Locate the cell with the specified text and output its [x, y] center coordinate. 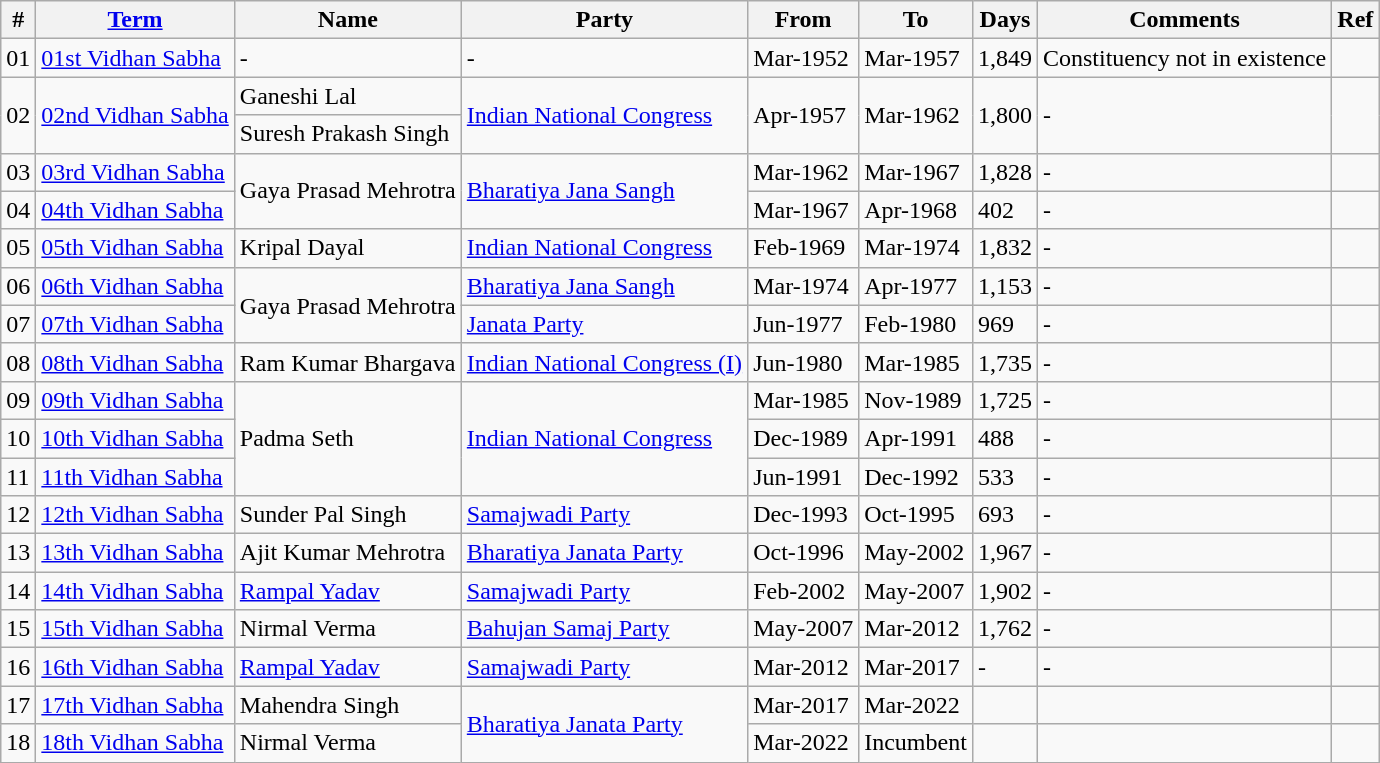
Sunder Pal Singh [348, 515]
Apr-1968 [916, 210]
06 [18, 286]
16 [18, 667]
10 [18, 438]
11th Vidhan Sabha [135, 477]
Ajit Kumar Mehrotra [348, 553]
1,762 [1004, 629]
488 [1004, 438]
10th Vidhan Sabha [135, 438]
09th Vidhan Sabha [135, 400]
693 [1004, 515]
Dec-1993 [804, 515]
14th Vidhan Sabha [135, 591]
Indian National Congress (I) [604, 362]
Constituency not in existence [1184, 58]
May-2002 [916, 553]
Bahujan Samaj Party [604, 629]
17 [18, 705]
Suresh Prakash Singh [348, 134]
Oct-1996 [804, 553]
Jun-1991 [804, 477]
Term [135, 20]
Dec-1989 [804, 438]
03rd Vidhan Sabha [135, 172]
08th Vidhan Sabha [135, 362]
1,828 [1004, 172]
Comments [1184, 20]
To [916, 20]
From [804, 20]
12 [18, 515]
Mar-1952 [804, 58]
1,832 [1004, 248]
12th Vidhan Sabha [135, 515]
Apr-1957 [804, 115]
05th Vidhan Sabha [135, 248]
Apr-1991 [916, 438]
06th Vidhan Sabha [135, 286]
Jun-1977 [804, 324]
Feb-2002 [804, 591]
18th Vidhan Sabha [135, 743]
01st Vidhan Sabha [135, 58]
Days [1004, 20]
15th Vidhan Sabha [135, 629]
1,967 [1004, 553]
1,725 [1004, 400]
1,153 [1004, 286]
07 [18, 324]
15 [18, 629]
04 [18, 210]
Incumbent [916, 743]
13 [18, 553]
969 [1004, 324]
09 [18, 400]
07th Vidhan Sabha [135, 324]
Mahendra Singh [348, 705]
1,800 [1004, 115]
14 [18, 591]
11 [18, 477]
533 [1004, 477]
1,902 [1004, 591]
Mar-1957 [916, 58]
17th Vidhan Sabha [135, 705]
Ref [1356, 20]
Dec-1992 [916, 477]
02nd Vidhan Sabha [135, 115]
Party [604, 20]
Padma Seth [348, 438]
Jun-1980 [804, 362]
Apr-1977 [916, 286]
Ram Kumar Bhargava [348, 362]
05 [18, 248]
08 [18, 362]
16th Vidhan Sabha [135, 667]
02 [18, 115]
Oct-1995 [916, 515]
1,735 [1004, 362]
Ganeshi Lal [348, 96]
Nov-1989 [916, 400]
Name [348, 20]
04th Vidhan Sabha [135, 210]
13th Vidhan Sabha [135, 553]
Feb-1969 [804, 248]
Janata Party [604, 324]
# [18, 20]
18 [18, 743]
03 [18, 172]
402 [1004, 210]
Kripal Dayal [348, 248]
01 [18, 58]
1,849 [1004, 58]
Feb-1980 [916, 324]
